Output the [x, y] coordinate of the center of the cell containing the given text.  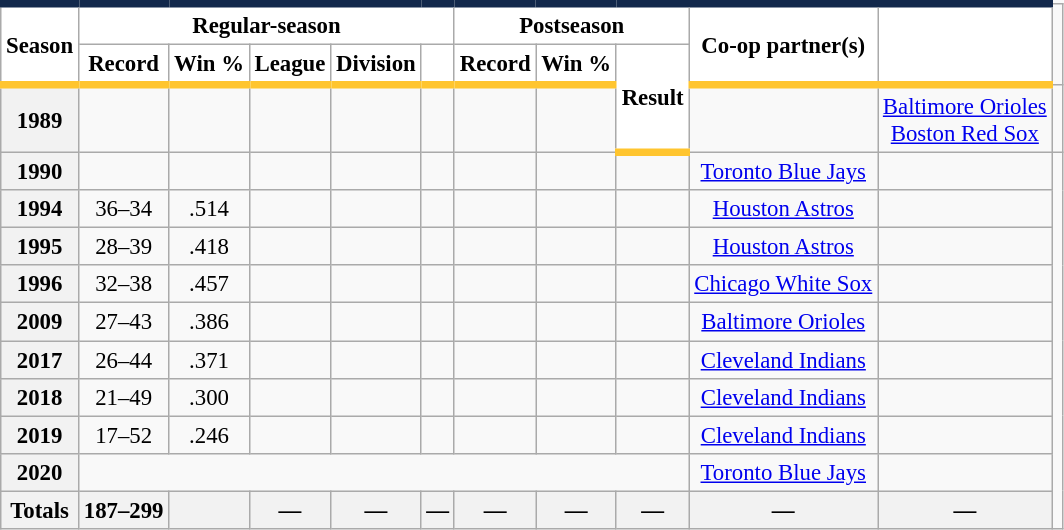
.300 [209, 397]
2018 [40, 397]
32–38 [123, 285]
League [290, 66]
Regular-season [266, 24]
17–52 [123, 435]
.418 [209, 247]
.514 [209, 209]
1994 [40, 209]
187–299 [123, 510]
Co-op partner(s) [784, 44]
Totals [40, 510]
.246 [209, 435]
28–39 [123, 247]
1996 [40, 285]
2017 [40, 360]
36–34 [123, 209]
26–44 [123, 360]
.371 [209, 360]
2020 [40, 472]
1990 [40, 172]
Postseason [572, 24]
.386 [209, 322]
Chicago White Sox [784, 285]
2009 [40, 322]
Baltimore Orioles [784, 322]
2019 [40, 435]
Baltimore OriolesBoston Red Sox [965, 119]
Result [652, 99]
21–49 [123, 397]
1989 [40, 119]
27–43 [123, 322]
.457 [209, 285]
Season [40, 44]
1995 [40, 247]
Division [376, 66]
